Find where the given text appears and provide that cell's center as [x, y] coordinate. 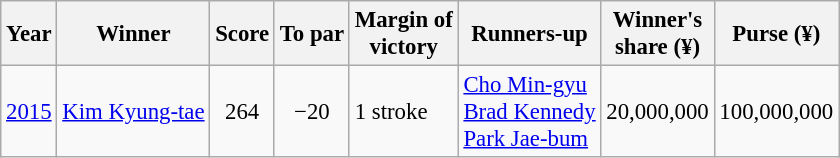
100,000,000 [776, 112]
Kim Kyung-tae [134, 112]
1 stroke [404, 112]
Score [242, 34]
Margin ofvictory [404, 34]
Year [29, 34]
Cho Min-gyu Brad Kennedy Park Jae-bum [530, 112]
−20 [312, 112]
Purse (¥) [776, 34]
2015 [29, 112]
Winner'sshare (¥) [658, 34]
Winner [134, 34]
Runners-up [530, 34]
264 [242, 112]
20,000,000 [658, 112]
To par [312, 34]
